Provide the [X, Y] coordinate of the cell's center where the given text is located.  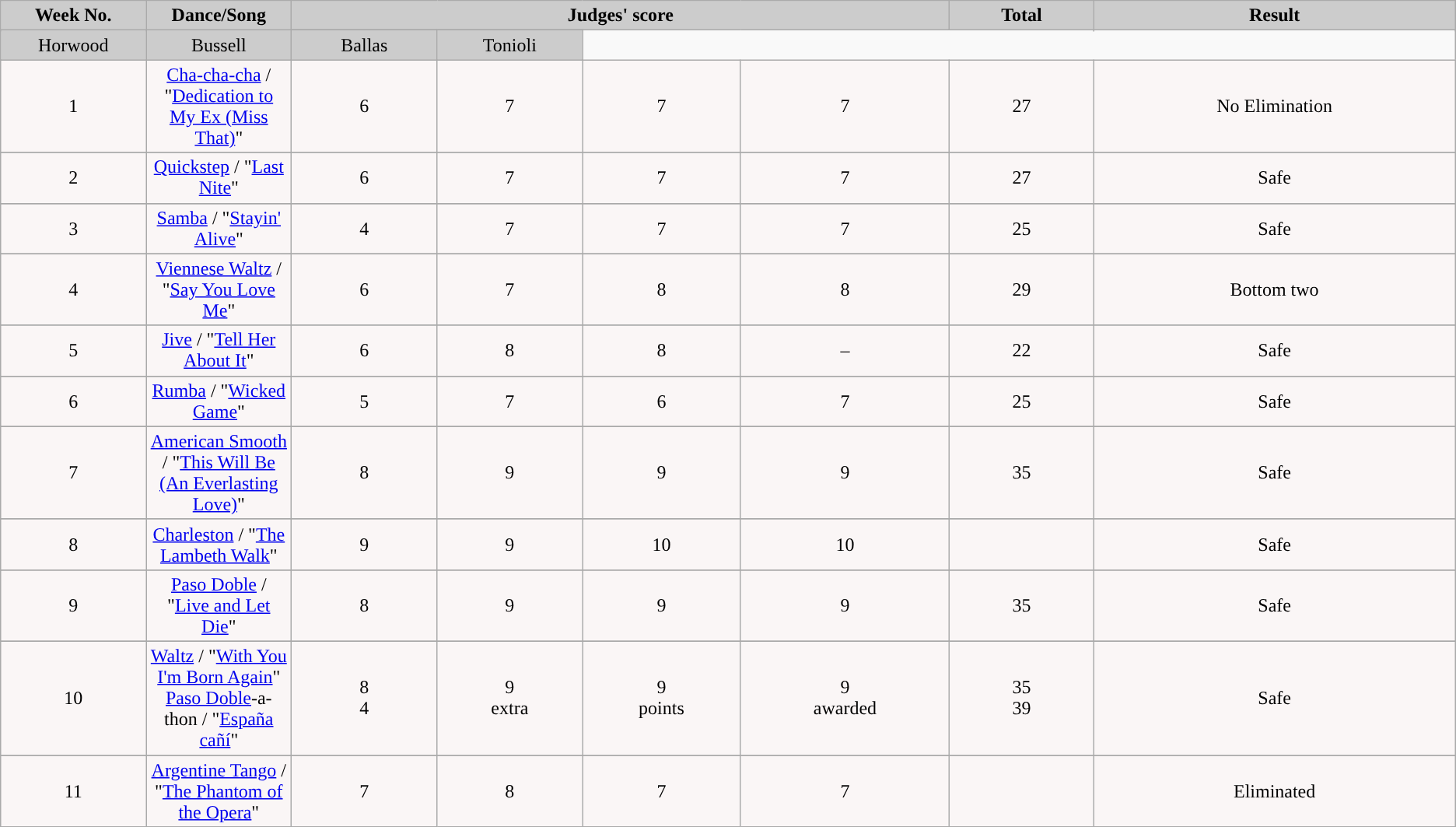
9points [661, 698]
1 [73, 106]
Week No. [73, 16]
Viennese Waltz / "Say You Love Me" [219, 289]
Ballas [364, 45]
Argentine Tango / "The Phantom of the Opera" [219, 790]
Waltz / "With You I'm Born Again"Paso Doble-a-thon / "España cañí" [219, 698]
Total [1022, 16]
Cha-cha-cha / "Dedication to My Ex (Miss That)" [219, 106]
Quickstep / "Last Nite" [219, 177]
Tonioli [510, 45]
Paso Doble / "Live and Let Die" [219, 605]
9awarded [845, 698]
Rumba / "Wicked Game" [219, 401]
29 [1022, 289]
9extra [510, 698]
Eliminated [1274, 790]
22 [1022, 350]
– [845, 350]
Horwood [73, 45]
Charleston / "The Lambeth Walk" [219, 545]
Result [1274, 16]
Bottom two [1274, 289]
2 [73, 177]
Dance/Song [219, 16]
84 [364, 698]
Samba / "Stayin' Alive" [219, 229]
3539 [1022, 698]
American Smooth / "This Will Be (An Everlasting Love)" [219, 473]
Jive / "Tell Her About It" [219, 350]
Bussell [219, 45]
3 [73, 229]
No Elimination [1274, 106]
Judges' score [621, 16]
11 [73, 790]
